Pinpoint the cell where the given text exists, returning its (X, Y) midpoint coordinate. 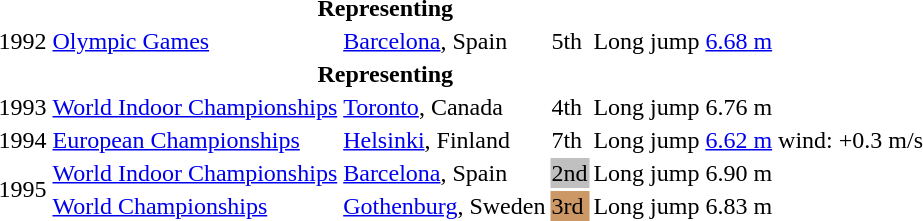
6.76 m (739, 107)
6.90 m (739, 173)
European Championships (195, 140)
Toronto, Canada (444, 107)
6.68 m (739, 41)
World Championships (195, 206)
Gothenburg, Sweden (444, 206)
7th (570, 140)
Helsinki, Finland (444, 140)
3rd (570, 206)
Olympic Games (195, 41)
5th (570, 41)
4th (570, 107)
2nd (570, 173)
6.83 m (739, 206)
6.62 m (739, 140)
